Extract the (x, y) coordinate from the center of the cell holding the provided text.  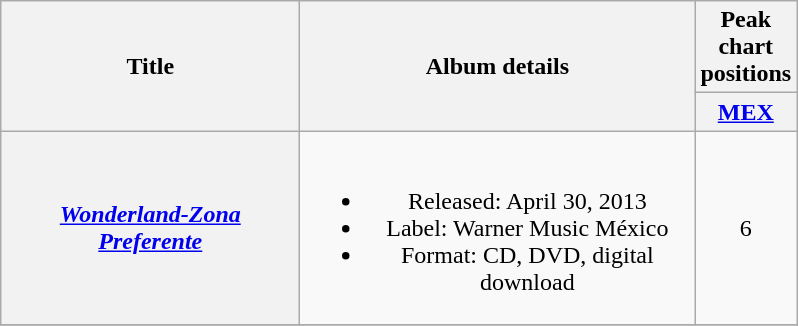
MEX (746, 112)
Released: April 30, 2013Label: Warner Music MéxicoFormat: CD, DVD, digital download (498, 228)
6 (746, 228)
Album details (498, 66)
Title (150, 66)
Peakchartpositions (746, 47)
Wonderland-Zona Preferente (150, 228)
